Return the (X, Y) coordinate for the center point of the cell that contains the specified text.  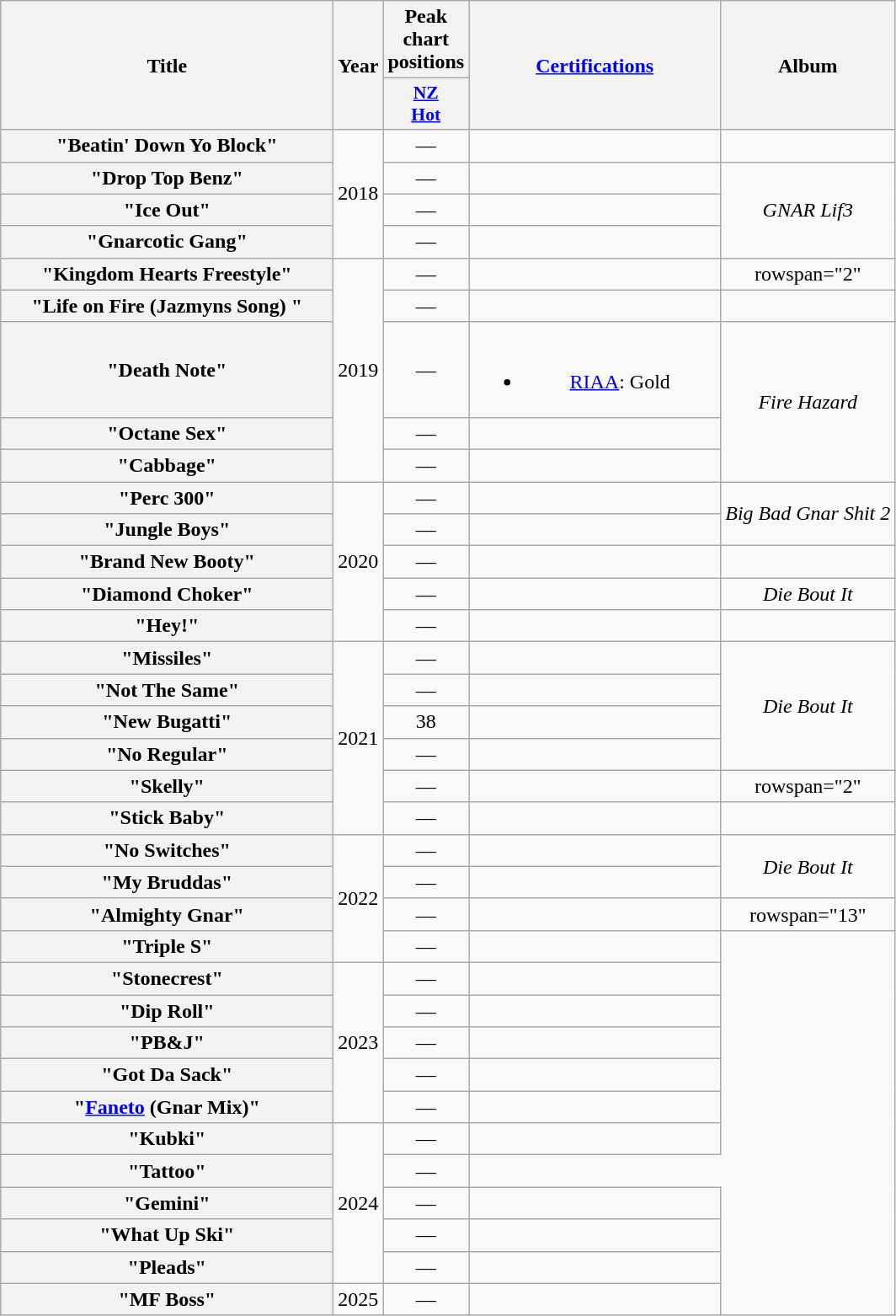
"Octane Sex" (167, 433)
"Kingdom Hearts Freestyle" (167, 274)
"Brand New Booty" (167, 562)
"Kubki" (167, 1139)
"Cabbage" (167, 465)
2021 (359, 738)
NZHot (426, 104)
"No Regular" (167, 754)
"MF Boss" (167, 1299)
"Perc 300" (167, 498)
"Almighty Gnar" (167, 914)
Fire Hazard (808, 401)
2025 (359, 1299)
"Stonecrest" (167, 978)
"My Bruddas" (167, 882)
38 (426, 722)
2019 (359, 369)
"No Switches" (167, 850)
2023 (359, 1042)
Album (808, 66)
Peak chart positions (426, 40)
Title (167, 66)
"Gnarcotic Gang" (167, 242)
"Dip Roll" (167, 1010)
"Faneto (Gnar Mix)" (167, 1107)
"Stick Baby" (167, 818)
"Hey!" (167, 626)
2020 (359, 562)
"PB&J" (167, 1043)
"Ice Out" (167, 210)
Big Bad Gnar Shit 2 (808, 514)
Certifications (595, 66)
"Skelly" (167, 786)
2022 (359, 898)
GNAR Lif3 (808, 210)
"What Up Ski" (167, 1235)
"Jungle Boys" (167, 530)
"Beatin' Down Yo Block" (167, 146)
"Missiles" (167, 658)
"Diamond Choker" (167, 594)
"Death Note" (167, 369)
"Got Da Sack" (167, 1075)
"New Bugatti" (167, 722)
RIAA: Gold (595, 369)
"Gemini" (167, 1203)
"Drop Top Benz" (167, 178)
"Not The Same" (167, 690)
"Pleads" (167, 1267)
rowspan="13" (808, 914)
"Life on Fire (Jazmyns Song) " (167, 306)
"Triple S" (167, 946)
"Tattoo" (167, 1171)
2024 (359, 1203)
Year (359, 66)
2018 (359, 194)
